Find where the given text appears and provide that cell's center as (x, y) coordinate. 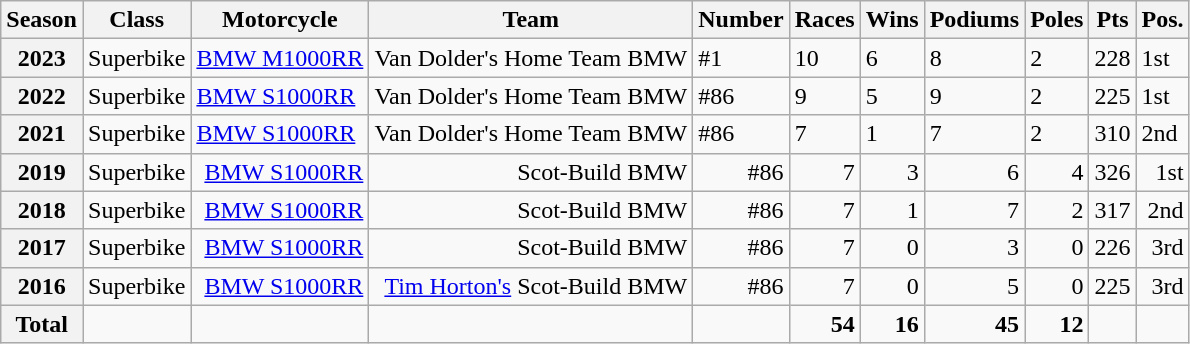
Podiums (974, 20)
2022 (42, 96)
228 (1112, 58)
54 (824, 324)
2017 (42, 248)
2016 (42, 286)
8 (974, 58)
Pts (1112, 20)
Total (42, 324)
45 (974, 324)
Pos. (1162, 20)
Class (136, 20)
16 (892, 324)
Poles (1057, 20)
317 (1112, 210)
Number (741, 20)
12 (1057, 324)
Team (531, 20)
Tim Horton's Scot-Build BMW (531, 286)
Wins (892, 20)
2019 (42, 172)
2021 (42, 134)
2023 (42, 58)
4 (1057, 172)
#1 (741, 58)
226 (1112, 248)
2018 (42, 210)
10 (824, 58)
Motorcycle (280, 20)
310 (1112, 134)
BMW M1000RR (280, 58)
Season (42, 20)
326 (1112, 172)
Races (824, 20)
